Return the [X, Y] coordinate for the center point of the cell that contains the specified text.  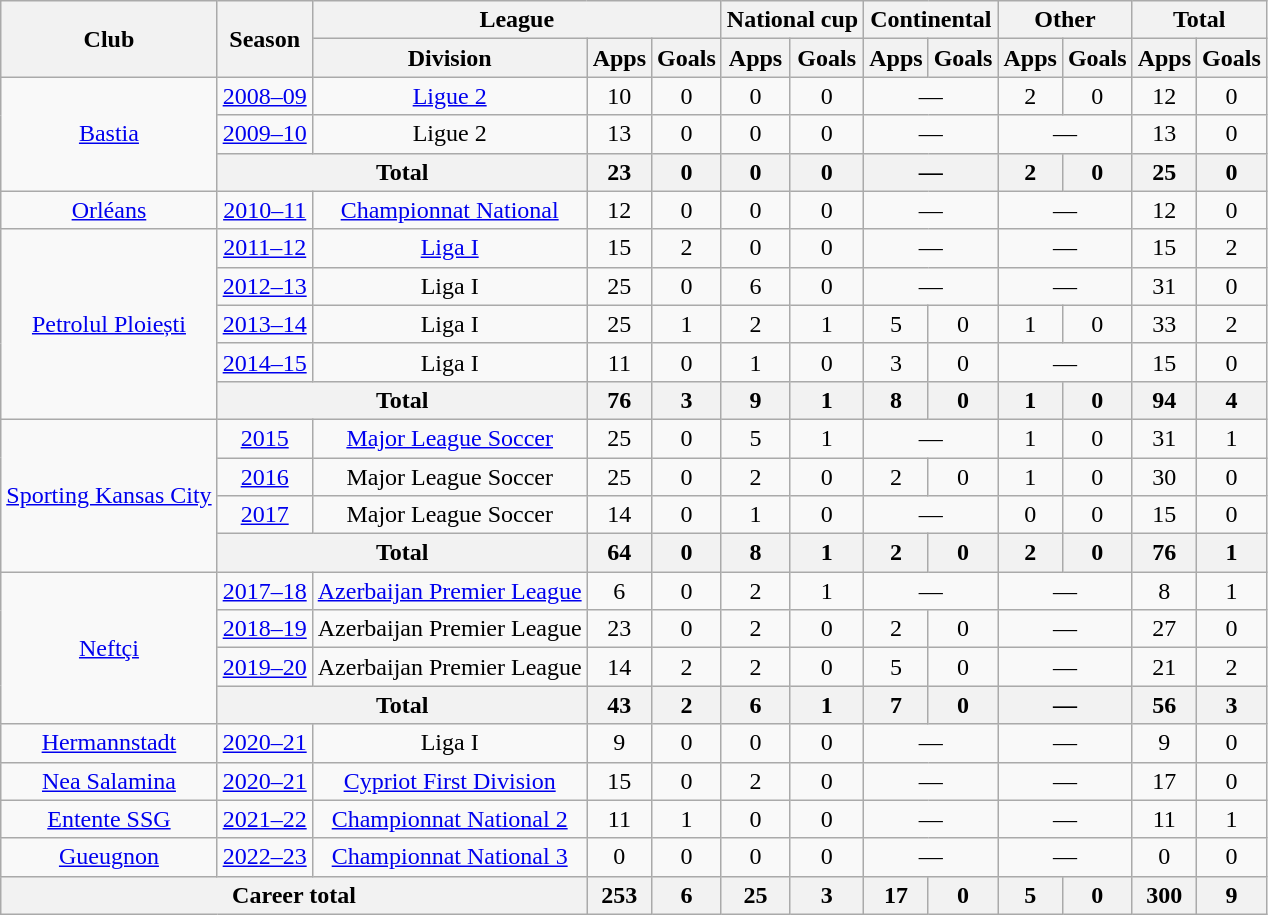
Championnat National 3 [450, 857]
27 [1164, 629]
10 [619, 96]
30 [1164, 477]
Division [450, 58]
National cup [792, 20]
253 [619, 895]
2013–14 [264, 324]
2009–10 [264, 134]
64 [619, 553]
21 [1164, 667]
2015 [264, 438]
2017 [264, 515]
7 [896, 705]
Other [1065, 20]
Bastia [109, 134]
Orléans [109, 210]
Hermannstadt [109, 743]
League [516, 20]
300 [1164, 895]
33 [1164, 324]
4 [1232, 400]
2017–18 [264, 591]
Continental [931, 20]
2011–12 [264, 248]
Championnat National [450, 210]
Sporting Kansas City [109, 495]
94 [1164, 400]
2021–22 [264, 819]
2019–20 [264, 667]
Career total [294, 895]
Championnat National 2 [450, 819]
Season [264, 39]
2008–09 [264, 96]
2018–19 [264, 629]
2012–13 [264, 286]
Neftçi [109, 648]
Club [109, 39]
56 [1164, 705]
2016 [264, 477]
2014–15 [264, 362]
Petrolul Ploiești [109, 324]
Entente SSG [109, 819]
Gueugnon [109, 857]
2022–23 [264, 857]
43 [619, 705]
Nea Salamina [109, 781]
2010–11 [264, 210]
Cypriot First Division [450, 781]
